Return the (x, y) coordinate for the center point of the cell that contains the specified text.  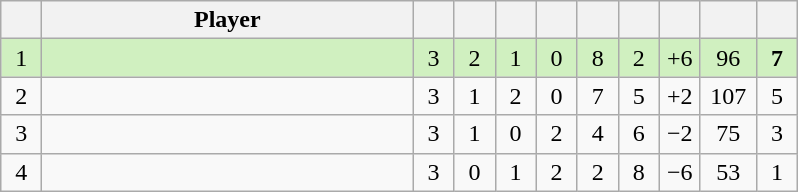
Player (228, 20)
107 (728, 96)
−6 (680, 172)
53 (728, 172)
−2 (680, 134)
+2 (680, 96)
75 (728, 134)
+6 (680, 58)
96 (728, 58)
6 (638, 134)
